Identify which cell holds the provided text, then report its (X, Y) central coordinate. 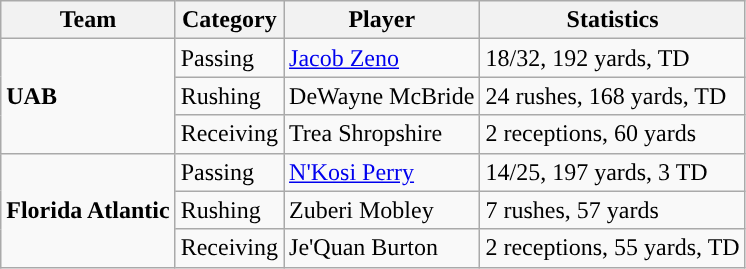
18/32, 192 yards, TD (612, 58)
Zuberi Mobley (382, 210)
Jacob Zeno (382, 58)
Florida Atlantic (88, 210)
2 receptions, 60 yards (612, 134)
N'Kosi Perry (382, 172)
Je'Quan Burton (382, 248)
Trea Shropshire (382, 134)
Category (229, 20)
7 rushes, 57 yards (612, 210)
UAB (88, 96)
2 receptions, 55 yards, TD (612, 248)
Team (88, 20)
Player (382, 20)
14/25, 197 yards, 3 TD (612, 172)
DeWayne McBride (382, 96)
24 rushes, 168 yards, TD (612, 96)
Statistics (612, 20)
